Extract the [x, y] coordinate from the center of the cell holding the provided text.  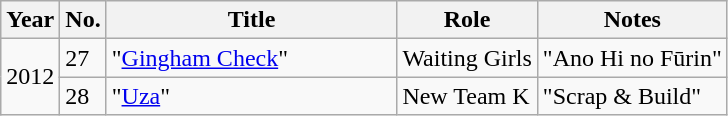
"Uza" [252, 96]
"Gingham Check" [252, 58]
Title [252, 20]
Waiting Girls [467, 58]
Role [467, 20]
No. [83, 20]
28 [83, 96]
Notes [632, 20]
27 [83, 58]
"Ano Hi no Fūrin" [632, 58]
New Team K [467, 96]
2012 [30, 77]
Year [30, 20]
"Scrap & Build" [632, 96]
